Return [x, y] of the center of cell containing provided text 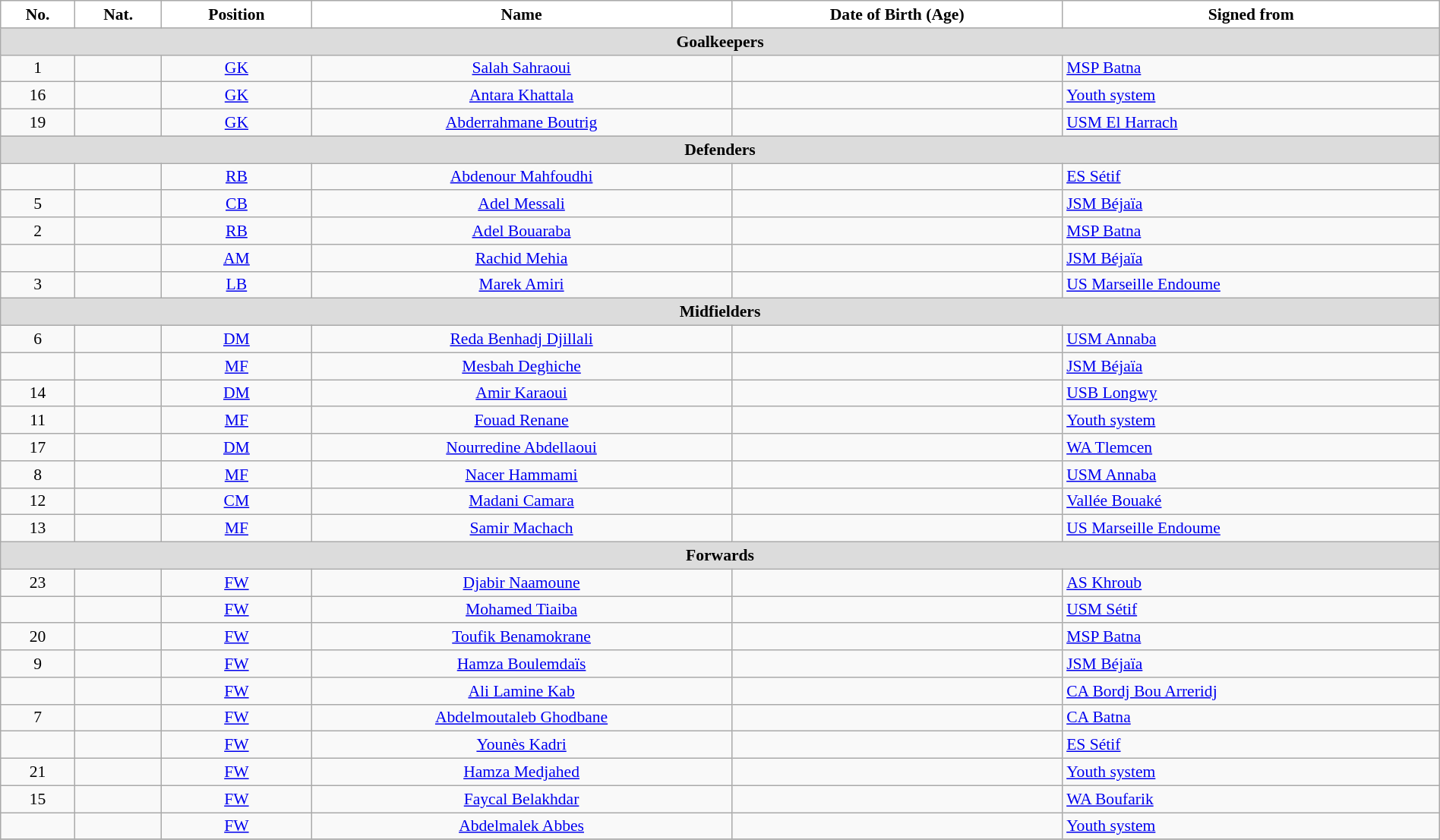
2 [38, 231]
Mesbah Deghiche [521, 366]
21 [38, 772]
Signed from [1251, 14]
Hamza Boulemdaïs [521, 664]
11 [38, 421]
AM [237, 258]
16 [38, 96]
17 [38, 447]
Samir Machach [521, 529]
USM El Harrach [1251, 123]
Position [237, 14]
Hamza Medjahed [521, 772]
Younès Kadri [521, 745]
Djabir Naamoune [521, 583]
CA Bordj Bou Arreridj [1251, 691]
Amir Karaoui [521, 393]
Nourredine Abdellaoui [521, 447]
Adel Bouaraba [521, 231]
WA Boufarik [1251, 799]
Abderrahmane Boutrig [521, 123]
AS Khroub [1251, 583]
USB Longwy [1251, 393]
9 [38, 664]
USM Sétif [1251, 610]
CA Batna [1251, 718]
3 [38, 285]
Abdelmalek Abbes [521, 826]
1 [38, 68]
Vallée Bouaké [1251, 501]
20 [38, 637]
6 [38, 339]
Antara Khattala [521, 96]
Madani Camara [521, 501]
Ali Lamine Kab [521, 691]
Nacer Hammami [521, 475]
23 [38, 583]
8 [38, 475]
No. [38, 14]
Abdelmoutaleb Ghodbane [521, 718]
Forwards [720, 556]
WA Tlemcen [1251, 447]
CB [237, 204]
Defenders [720, 150]
Salah Sahraoui [521, 68]
13 [38, 529]
Marek Amiri [521, 285]
Midfielders [720, 312]
Fouad Renane [521, 421]
Date of Birth (Age) [897, 14]
CM [237, 501]
Mohamed Tiaiba [521, 610]
14 [38, 393]
15 [38, 799]
LB [237, 285]
Adel Messali [521, 204]
Nat. [118, 14]
Rachid Mehia [521, 258]
Abdenour Mahfoudhi [521, 177]
5 [38, 204]
7 [38, 718]
Faycal Belakhdar [521, 799]
12 [38, 501]
Toufik Benamokrane [521, 637]
19 [38, 123]
Reda Benhadj Djillali [521, 339]
Name [521, 14]
Goalkeepers [720, 42]
